Extract the [x, y] coordinate from the center of the cell holding the provided text.  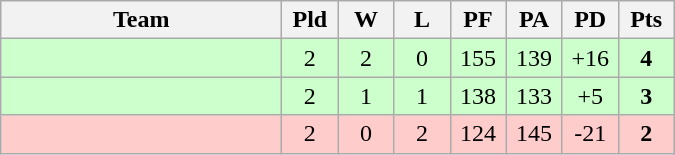
+16 [590, 58]
139 [534, 58]
PD [590, 20]
W [366, 20]
-21 [590, 134]
4 [646, 58]
3 [646, 96]
Team [142, 20]
138 [478, 96]
Pts [646, 20]
PA [534, 20]
155 [478, 58]
124 [478, 134]
L [422, 20]
133 [534, 96]
PF [478, 20]
+5 [590, 96]
Pld [310, 20]
145 [534, 134]
